From the cell containing the given text, extract its center point as (X, Y) coordinate. 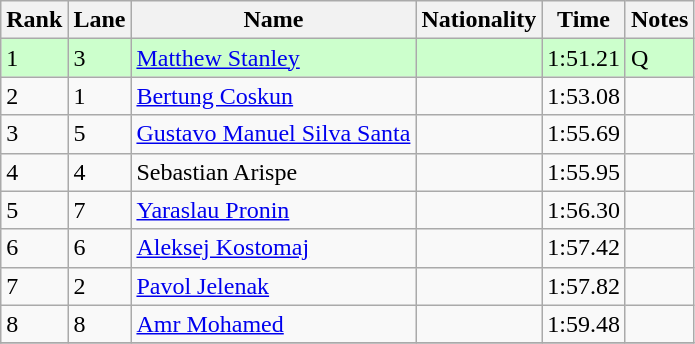
1:57.82 (584, 286)
Gustavo Manuel Silva Santa (274, 134)
1:55.95 (584, 172)
Lane (100, 20)
Time (584, 20)
Bertung Coskun (274, 96)
Nationality (479, 20)
1:55.69 (584, 134)
Matthew Stanley (274, 58)
Sebastian Arispe (274, 172)
Notes (659, 20)
Yaraslau Pronin (274, 210)
Rank (34, 20)
Name (274, 20)
Aleksej Kostomaj (274, 248)
1:56.30 (584, 210)
1:53.08 (584, 96)
Pavol Jelenak (274, 286)
Amr Mohamed (274, 324)
1:57.42 (584, 248)
1:59.48 (584, 324)
1:51.21 (584, 58)
Q (659, 58)
